Determine the (X, Y) coordinate at the center of the cell enclosing the given text.  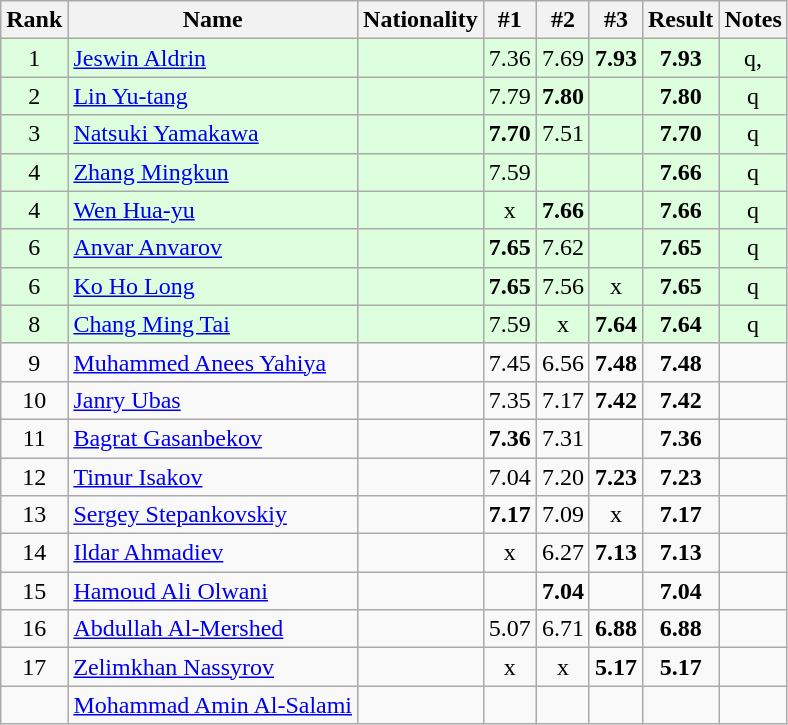
Anvar Anvarov (213, 248)
Abdullah Al-Mershed (213, 629)
7.51 (562, 134)
6.71 (562, 629)
5.07 (510, 629)
8 (34, 324)
16 (34, 629)
Ildar Ahmadiev (213, 553)
13 (34, 515)
7.79 (510, 96)
15 (34, 591)
#3 (616, 20)
7.56 (562, 286)
Chang Ming Tai (213, 324)
Natsuki Yamakawa (213, 134)
6.27 (562, 553)
1 (34, 58)
7.35 (510, 400)
14 (34, 553)
Name (213, 20)
Wen Hua-yu (213, 210)
17 (34, 667)
#2 (562, 20)
Muhammed Anees Yahiya (213, 362)
Janry Ubas (213, 400)
7.69 (562, 58)
q, (753, 58)
Lin Yu-tang (213, 96)
12 (34, 477)
Jeswin Aldrin (213, 58)
3 (34, 134)
10 (34, 400)
Zelimkhan Nassyrov (213, 667)
9 (34, 362)
11 (34, 438)
Mohammad Amin Al-Salami (213, 705)
Nationality (421, 20)
Sergey Stepankovskiy (213, 515)
Timur Isakov (213, 477)
6.56 (562, 362)
2 (34, 96)
7.09 (562, 515)
Bagrat Gasanbekov (213, 438)
Hamoud Ali Olwani (213, 591)
7.45 (510, 362)
Zhang Mingkun (213, 172)
7.31 (562, 438)
Rank (34, 20)
7.62 (562, 248)
Ko Ho Long (213, 286)
Result (680, 20)
Notes (753, 20)
#1 (510, 20)
7.20 (562, 477)
